From the cell containing the given text, extract its center point as [x, y] coordinate. 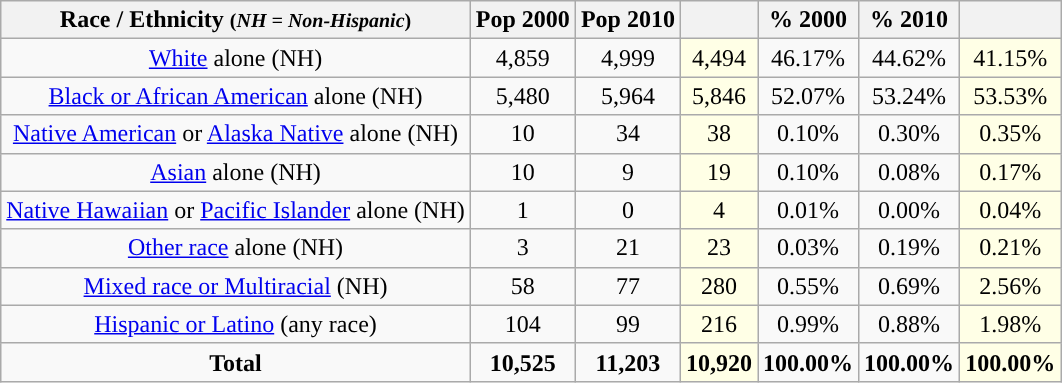
58 [522, 286]
4,494 [718, 58]
3 [522, 248]
19 [718, 172]
4,859 [522, 58]
1 [522, 210]
0.99% [808, 324]
11,203 [628, 362]
46.17% [808, 58]
99 [628, 324]
0.01% [808, 210]
10,920 [718, 362]
23 [718, 248]
Mixed race or Multiracial (NH) [236, 286]
10,525 [522, 362]
53.53% [1010, 96]
% 2000 [808, 20]
44.62% [910, 58]
0.88% [910, 324]
Other race alone (NH) [236, 248]
0.19% [910, 248]
280 [718, 286]
Native American or Alaska Native alone (NH) [236, 134]
0.35% [1010, 134]
0.21% [1010, 248]
216 [718, 324]
0 [628, 210]
77 [628, 286]
0.03% [808, 248]
5,480 [522, 96]
2.56% [1010, 286]
Race / Ethnicity (NH = Non-Hispanic) [236, 20]
Asian alone (NH) [236, 172]
21 [628, 248]
53.24% [910, 96]
34 [628, 134]
9 [628, 172]
1.98% [1010, 324]
Total [236, 362]
0.17% [1010, 172]
% 2010 [910, 20]
0.69% [910, 286]
0.30% [910, 134]
0.55% [808, 286]
4,999 [628, 58]
White alone (NH) [236, 58]
38 [718, 134]
104 [522, 324]
Black or African American alone (NH) [236, 96]
41.15% [1010, 58]
Hispanic or Latino (any race) [236, 324]
52.07% [808, 96]
0.00% [910, 210]
Pop 2010 [628, 20]
0.04% [1010, 210]
5,846 [718, 96]
5,964 [628, 96]
4 [718, 210]
Native Hawaiian or Pacific Islander alone (NH) [236, 210]
Pop 2000 [522, 20]
0.08% [910, 172]
